Pinpoint the cell where the given text exists, returning its (X, Y) midpoint coordinate. 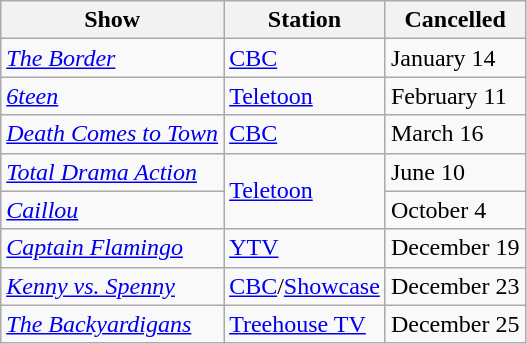
January 14 (455, 58)
Total Drama Action (112, 172)
Kenny vs. Spenny (112, 286)
6teen (112, 96)
December 25 (455, 324)
Captain Flamingo (112, 248)
February 11 (455, 96)
The Border (112, 58)
Cancelled (455, 20)
Death Comes to Town (112, 134)
Caillou (112, 210)
March 16 (455, 134)
Station (305, 20)
Treehouse TV (305, 324)
December 19 (455, 248)
Show (112, 20)
October 4 (455, 210)
YTV (305, 248)
June 10 (455, 172)
December 23 (455, 286)
The Backyardigans (112, 324)
CBC/Showcase (305, 286)
